Capture the cell that displays the provided text and extract its [X, Y] central coordinate. 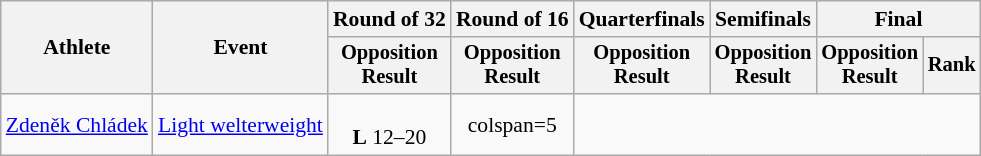
Athlete [77, 48]
L 12–20 [390, 124]
Quarterfinals [642, 19]
Semifinals [764, 19]
Final [898, 19]
Rank [952, 66]
Light welterweight [240, 124]
Event [240, 48]
Round of 16 [512, 19]
Zdeněk Chládek [77, 124]
Round of 32 [390, 19]
colspan=5 [512, 124]
